Locate the cell with the specified text and output its (x, y) center coordinate. 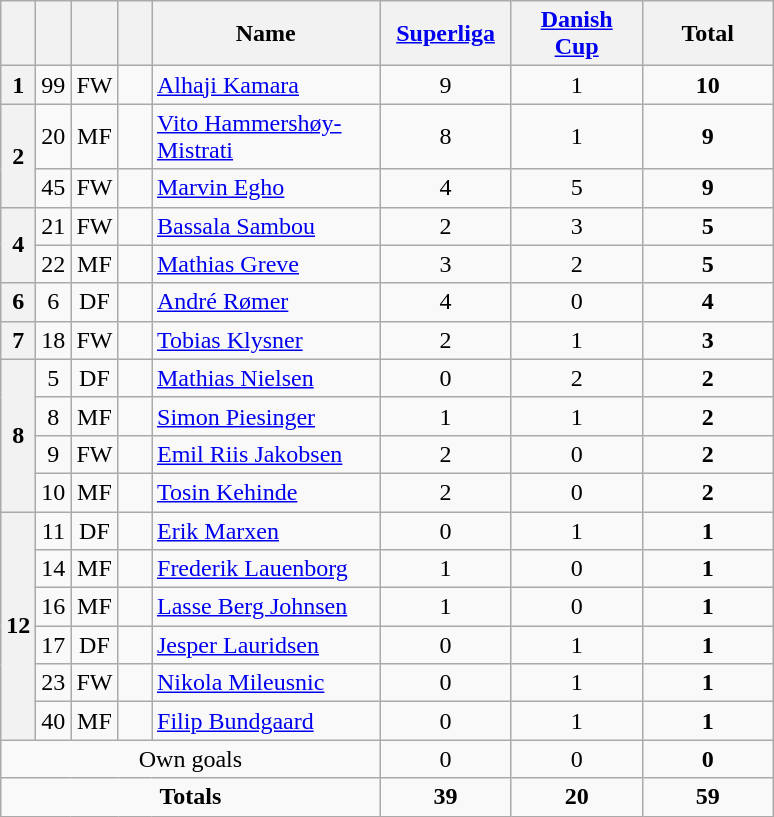
Emil Riis Jakobsen (266, 454)
12 (18, 626)
Totals (190, 797)
99 (54, 85)
39 (446, 797)
André Rømer (266, 302)
16 (54, 607)
59 (708, 797)
17 (54, 645)
Tosin Kehinde (266, 492)
Simon Piesinger (266, 416)
14 (54, 569)
Alhaji Kamara (266, 85)
Danish Cup (576, 34)
Nikola Mileusnic (266, 683)
Marvin Egho (266, 188)
22 (54, 264)
11 (54, 531)
Superliga (446, 34)
Erik Marxen (266, 531)
18 (54, 340)
Mathias Nielsen (266, 378)
Name (266, 34)
7 (18, 340)
21 (54, 226)
Vito Hammershøy-Mistrati (266, 136)
40 (54, 721)
Total (708, 34)
Mathias Greve (266, 264)
Own goals (190, 759)
Filip Bundgaard (266, 721)
Jesper Lauridsen (266, 645)
Tobias Klysner (266, 340)
Lasse Berg Johnsen (266, 607)
Frederik Lauenborg (266, 569)
45 (54, 188)
Bassala Sambou (266, 226)
23 (54, 683)
